Capture the cell that displays the provided text and extract its [X, Y] central coordinate. 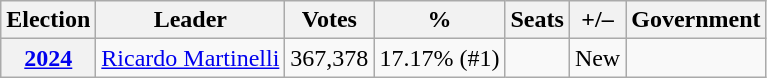
Election [48, 20]
367,378 [330, 58]
% [440, 20]
Votes [330, 20]
Seats [537, 20]
2024 [48, 58]
+/– [597, 20]
Government [696, 20]
Leader [190, 20]
Ricardo Martinelli [190, 58]
New [597, 58]
17.17% (#1) [440, 58]
